Output the (X, Y) coordinate of the center of the cell containing the given text.  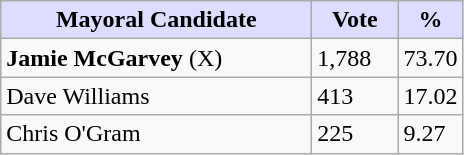
Vote (355, 20)
Chris O'Gram (156, 134)
225 (355, 134)
73.70 (430, 58)
Jamie McGarvey (X) (156, 58)
9.27 (430, 134)
17.02 (430, 96)
Mayoral Candidate (156, 20)
% (430, 20)
1,788 (355, 58)
413 (355, 96)
Dave Williams (156, 96)
